For the text-containing cell, return its midpoint in [X, Y] coordinate format. 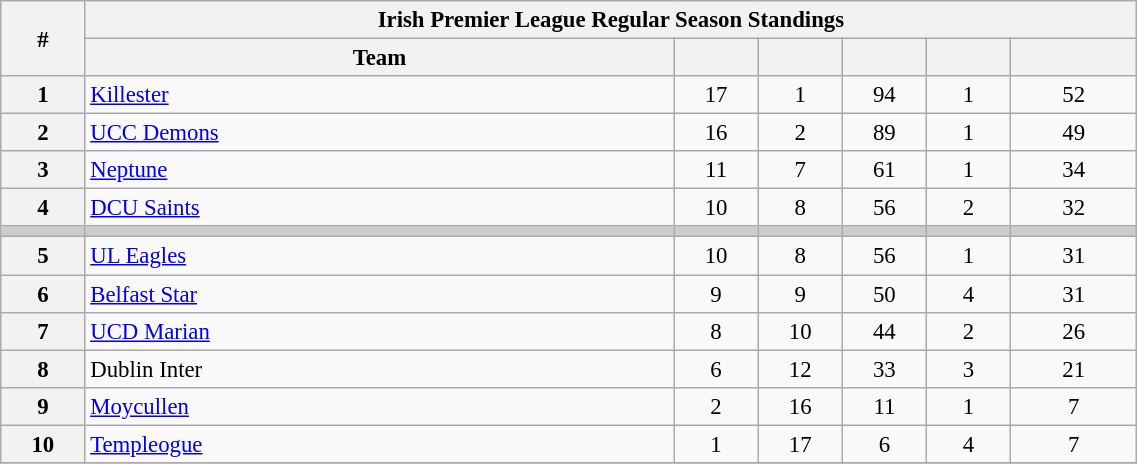
32 [1074, 208]
44 [884, 331]
Templeogue [380, 444]
Dublin Inter [380, 369]
34 [1074, 170]
Killester [380, 95]
94 [884, 95]
Belfast Star [380, 294]
Team [380, 58]
UCD Marian [380, 331]
5 [43, 256]
33 [884, 369]
89 [884, 133]
DCU Saints [380, 208]
# [43, 38]
26 [1074, 331]
UL Eagles [380, 256]
UCC Demons [380, 133]
52 [1074, 95]
50 [884, 294]
49 [1074, 133]
12 [800, 369]
Moycullen [380, 406]
21 [1074, 369]
Irish Premier League Regular Season Standings [611, 20]
61 [884, 170]
Neptune [380, 170]
